Return (X, Y) of the center of cell containing provided text 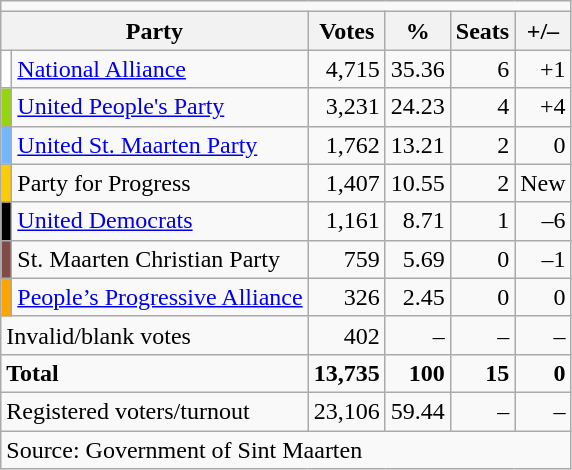
4,715 (346, 69)
6 (482, 69)
–1 (543, 259)
35.36 (418, 69)
23,106 (346, 411)
759 (346, 259)
United People's Party (160, 107)
People’s Progressive Alliance (160, 297)
+1 (543, 69)
5.69 (418, 259)
Party for Progress (160, 183)
+4 (543, 107)
Votes (346, 31)
10.55 (418, 183)
1,161 (346, 221)
59.44 (418, 411)
1,762 (346, 145)
St. Maarten Christian Party (160, 259)
United St. Maarten Party (160, 145)
Invalid/blank votes (154, 335)
Registered voters/turnout (154, 411)
Source: Government of Sint Maarten (286, 449)
National Alliance (160, 69)
326 (346, 297)
8.71 (418, 221)
4 (482, 107)
100 (418, 373)
15 (482, 373)
Total (154, 373)
United Democrats (160, 221)
Party (154, 31)
% (418, 31)
New (543, 183)
Seats (482, 31)
–6 (543, 221)
1,407 (346, 183)
1 (482, 221)
+/– (543, 31)
402 (346, 335)
13.21 (418, 145)
13,735 (346, 373)
24.23 (418, 107)
3,231 (346, 107)
2.45 (418, 297)
